Provide the (x, y) coordinate of the cell's center where the given text is located.  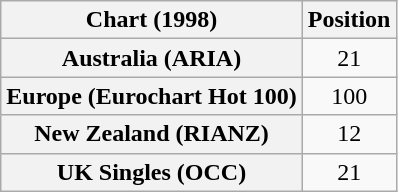
Position (349, 20)
New Zealand (RIANZ) (152, 134)
100 (349, 96)
Europe (Eurochart Hot 100) (152, 96)
Chart (1998) (152, 20)
Australia (ARIA) (152, 58)
12 (349, 134)
UK Singles (OCC) (152, 172)
